Return [x, y] of the center of cell containing provided text 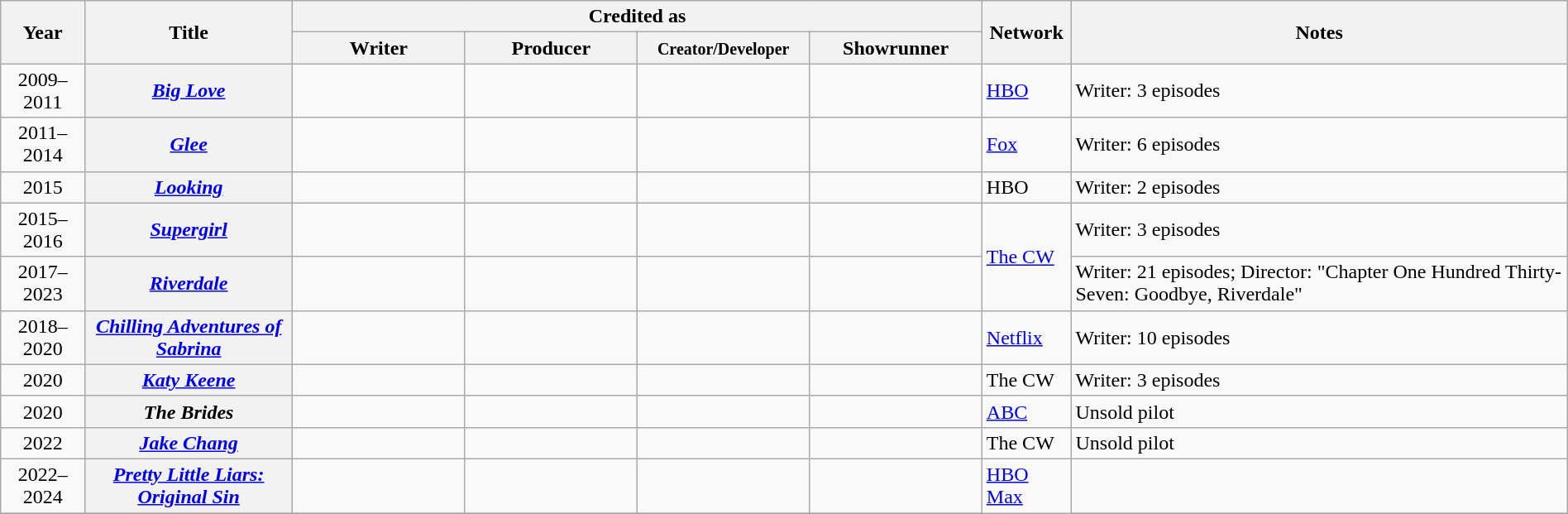
Writer: 2 episodes [1319, 187]
HBO Max [1026, 485]
ABC [1026, 411]
Chilling Adventures of Sabrina [189, 338]
Writer: 21 episodes; Director: "Chapter One Hundred Thirty-Seven: Goodbye, Riverdale" [1319, 283]
Fox [1026, 144]
The Brides [189, 411]
Looking [189, 187]
2022 [43, 443]
Producer [551, 48]
2022–2024 [43, 485]
Supergirl [189, 230]
Year [43, 32]
Notes [1319, 32]
2017–2023 [43, 283]
2015 [43, 187]
Pretty Little Liars: Original Sin [189, 485]
Showrunner [896, 48]
Writer: 6 episodes [1319, 144]
Big Love [189, 91]
2011–2014 [43, 144]
Glee [189, 144]
Riverdale [189, 283]
Writer: 10 episodes [1319, 338]
2018–2020 [43, 338]
2009–2011 [43, 91]
Writer [379, 48]
Jake Chang [189, 443]
Netflix [1026, 338]
Title [189, 32]
Credited as [638, 17]
2015–2016 [43, 230]
Creator/Developer [724, 48]
Katy Keene [189, 380]
Network [1026, 32]
